Provide the (x, y) coordinate of the cell's center where the given text is located.  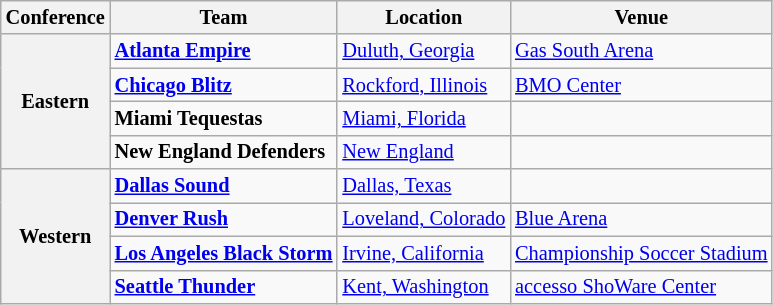
New England Defenders (224, 152)
Duluth, Georgia (424, 51)
Conference (56, 17)
Dallas, Texas (424, 186)
Chicago Blitz (224, 85)
Dallas Sound (224, 186)
Denver Rush (224, 219)
Irvine, California (424, 253)
Miami Tequestas (224, 118)
Seattle Thunder (224, 287)
Loveland, Colorado (424, 219)
Eastern (56, 102)
Championship Soccer Stadium (641, 253)
Rockford, Illinois (424, 85)
Atlanta Empire (224, 51)
Western (56, 236)
Venue (641, 17)
BMO Center (641, 85)
accesso ShoWare Center (641, 287)
New England (424, 152)
Los Angeles Black Storm (224, 253)
Blue Arena (641, 219)
Location (424, 17)
Gas South Arena (641, 51)
Kent, Washington (424, 287)
Miami, Florida (424, 118)
Team (224, 17)
